Pinpoint the cell where the given text exists, returning its (x, y) midpoint coordinate. 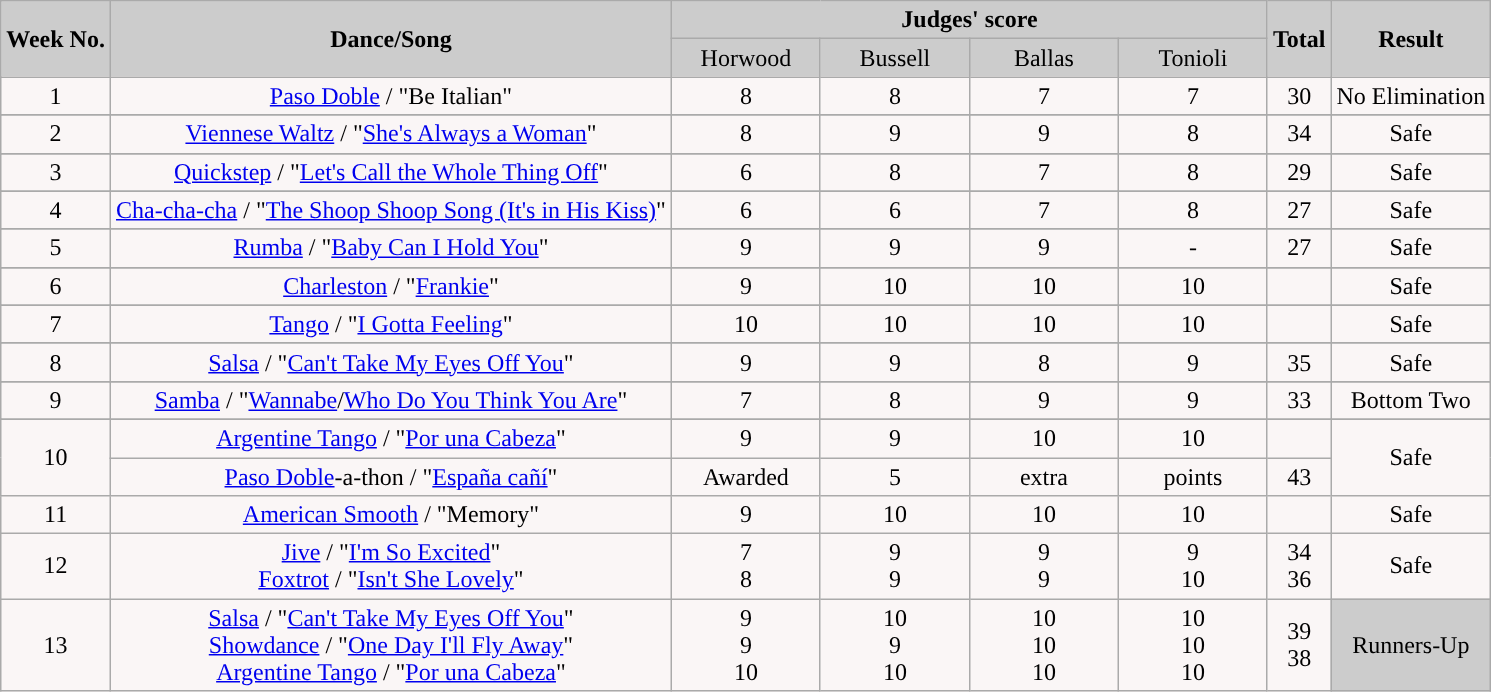
3938 (1299, 645)
Paso Doble / "Be Italian" (390, 96)
Salsa / "Can't Take My Eyes Off You"Showdance / "One Day I'll Fly Away"Argentine Tango / "Por una Cabeza" (390, 645)
Total (1299, 39)
extra (1044, 477)
Tonioli (1192, 58)
Judges' score (969, 20)
Runners-Up (1411, 645)
34 (1299, 134)
Awarded (746, 477)
Quickstep / "Let's Call the Whole Thing Off" (390, 172)
33 (1299, 400)
11 (56, 515)
29 (1299, 172)
10910 (894, 645)
Cha-cha-cha / "The Shoop Shoop Song (It's in His Kiss)" (390, 210)
12 (56, 566)
Bottom Two (1411, 400)
Salsa / "Can't Take My Eyes Off You" (390, 362)
4 (56, 210)
3436 (1299, 566)
35 (1299, 362)
9910 (746, 645)
- (1192, 248)
Result (1411, 39)
American Smooth / "Memory" (390, 515)
43 (1299, 477)
3 (56, 172)
1 (56, 96)
2 (56, 134)
Paso Doble-a-thon / "España cañí" (390, 477)
No Elimination (1411, 96)
Ballas (1044, 58)
13 (56, 645)
Argentine Tango / "Por una Cabeza" (390, 438)
Horwood (746, 58)
30 (1299, 96)
Bussell (894, 58)
Viennese Waltz / "She's Always a Woman" (390, 134)
78 (746, 566)
Dance/Song (390, 39)
Samba / "Wannabe/Who Do You Think You Are" (390, 400)
Charleston / "Frankie" (390, 286)
Week No. (56, 39)
910 (1192, 566)
Rumba / "Baby Can I Hold You" (390, 248)
Jive / "I'm So Excited"Foxtrot / "Isn't She Lovely" (390, 566)
Tango / "I Gotta Feeling" (390, 324)
points (1192, 477)
